Return [x, y] of the center of cell containing provided text 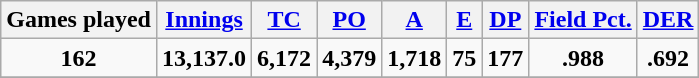
.988 [583, 58]
DP [506, 20]
13,137.0 [204, 58]
1,718 [414, 58]
Innings [204, 20]
.692 [668, 58]
162 [79, 58]
75 [464, 58]
4,379 [350, 58]
PO [350, 20]
A [414, 20]
Field Pct. [583, 20]
6,172 [284, 58]
DER [668, 20]
177 [506, 58]
TC [284, 20]
E [464, 20]
Games played [79, 20]
